Return [X, Y] of the center of cell containing provided text 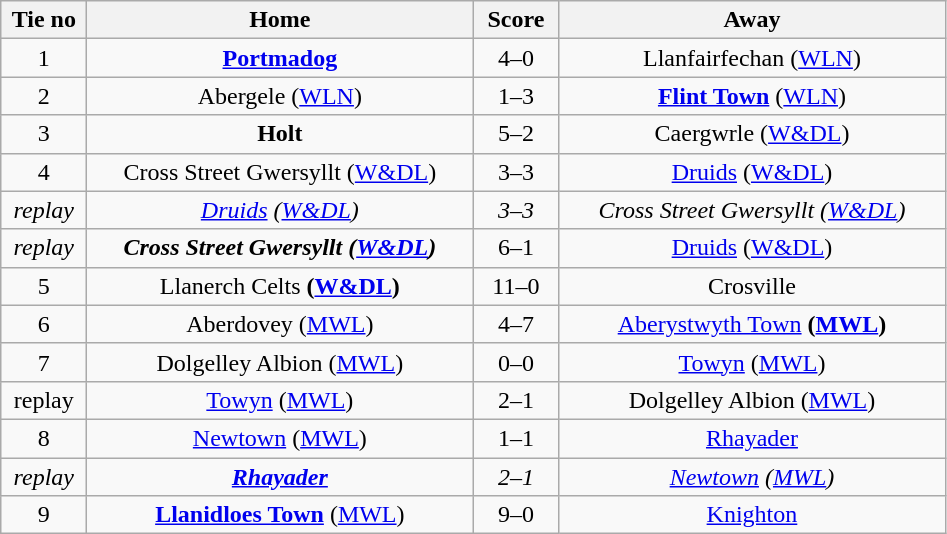
Crosville [752, 286]
5–2 [516, 134]
9–0 [516, 515]
5 [44, 286]
0–0 [516, 362]
9 [44, 515]
4–0 [516, 58]
4–7 [516, 324]
Llanidloes Town (MWL) [280, 515]
Home [280, 20]
8 [44, 438]
Flint Town (WLN) [752, 96]
3 [44, 134]
Score [516, 20]
Aberdovey (MWL) [280, 324]
Away [752, 20]
2 [44, 96]
11–0 [516, 286]
6–1 [516, 248]
Abergele (WLN) [280, 96]
6 [44, 324]
Llanerch Celts (W&DL) [280, 286]
Holt [280, 134]
Portmadog [280, 58]
Llanfairfechan (WLN) [752, 58]
1 [44, 58]
1–1 [516, 438]
7 [44, 362]
Aberystwyth Town (MWL) [752, 324]
Tie no [44, 20]
Caergwrle (W&DL) [752, 134]
4 [44, 172]
1–3 [516, 96]
Knighton [752, 515]
